Output the (x, y) coordinate of the center of the cell containing the given text.  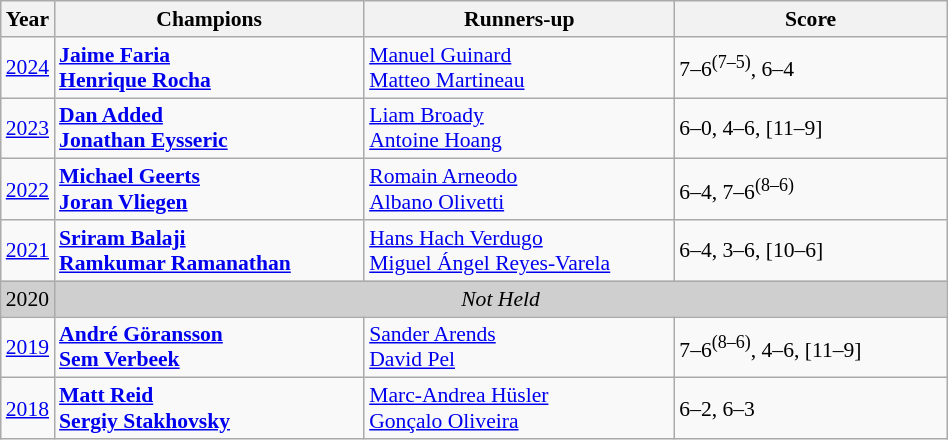
Marc-Andrea Hüsler Gonçalo Oliveira (519, 408)
6–2, 6–3 (810, 408)
2019 (28, 348)
Dan Added Jonathan Eysseric (209, 128)
7–6(7–5), 6–4 (810, 68)
Year (28, 19)
Sriram Balaji Ramkumar Ramanathan (209, 250)
2023 (28, 128)
2021 (28, 250)
Manuel Guinard Matteo Martineau (519, 68)
7–6(8–6), 4–6, [11–9] (810, 348)
6–0, 4–6, [11–9] (810, 128)
6–4, 3–6, [10–6] (810, 250)
Runners-up (519, 19)
6–4, 7–6(8–6) (810, 190)
Michael Geerts Joran Vliegen (209, 190)
Liam Broady Antoine Hoang (519, 128)
Sander Arends David Pel (519, 348)
André Göransson Sem Verbeek (209, 348)
2022 (28, 190)
2024 (28, 68)
Not Held (500, 299)
Champions (209, 19)
Score (810, 19)
Matt Reid Sergiy Stakhovsky (209, 408)
Romain Arneodo Albano Olivetti (519, 190)
2020 (28, 299)
Jaime Faria Henrique Rocha (209, 68)
2018 (28, 408)
Hans Hach Verdugo Miguel Ángel Reyes-Varela (519, 250)
